Locate the cell with the specified text and output its (X, Y) center coordinate. 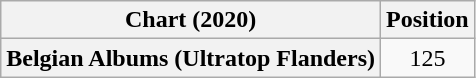
Belgian Albums (Ultratop Flanders) (191, 58)
Chart (2020) (191, 20)
Position (428, 20)
125 (428, 58)
